Search for the cell housing the specified text and yield its (X, Y) center coordinate. 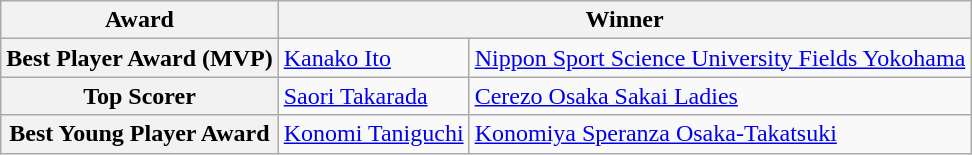
Award (140, 20)
Best Young Player Award (140, 134)
Saori Takarada (374, 96)
Konomi Taniguchi (374, 134)
Nippon Sport Science University Fields Yokohama (720, 58)
Best Player Award (MVP) (140, 58)
Kanako Ito (374, 58)
Winner (624, 20)
Cerezo Osaka Sakai Ladies (720, 96)
Top Scorer (140, 96)
Konomiya Speranza Osaka-Takatsuki (720, 134)
